Scan for the cell matching the given text and deliver its [X, Y] coordinate at center. 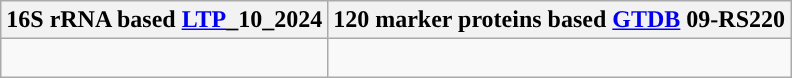
120 marker proteins based GTDB 09-RS220 [560, 20]
16S rRNA based LTP_10_2024 [164, 20]
